Detect which cell encompasses the target text, then output its [X, Y] center coordinate. 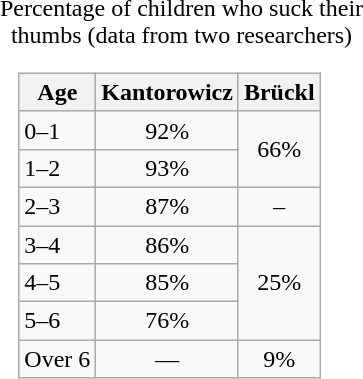
Brückl [279, 92]
– [279, 206]
2–3 [58, 206]
3–4 [58, 245]
5–6 [58, 321]
1–2 [58, 168]
66% [279, 149]
25% [279, 283]
9% [279, 359]
Kantorowicz [168, 92]
86% [168, 245]
92% [168, 130]
93% [168, 168]
Over 6 [58, 359]
4–5 [58, 283]
87% [168, 206]
76% [168, 321]
Age [58, 92]
— [168, 359]
85% [168, 283]
0–1 [58, 130]
